Determine the (X, Y) coordinate at the center of the cell enclosing the given text.  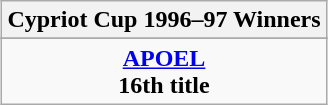
APOEL16th title (164, 72)
Cypriot Cup 1996–97 Winners (164, 20)
